Identify which cell holds the provided text, then report its [X, Y] central coordinate. 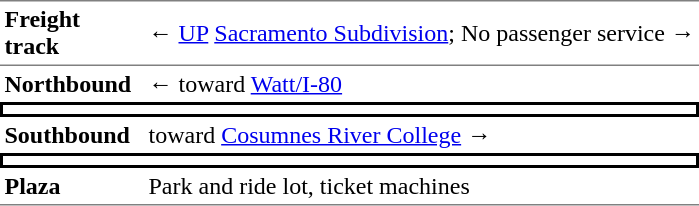
Northbound [72, 83]
← toward Watt/I-80 [422, 83]
toward Cosumnes River College → [422, 135]
Southbound [72, 135]
Park and ride lot, ticket machines [422, 187]
Plaza [72, 187]
← UP Sacramento Subdivision; No passenger service → [422, 32]
Freight track [72, 32]
